Locate the cell with the specified text and output its [X, Y] center coordinate. 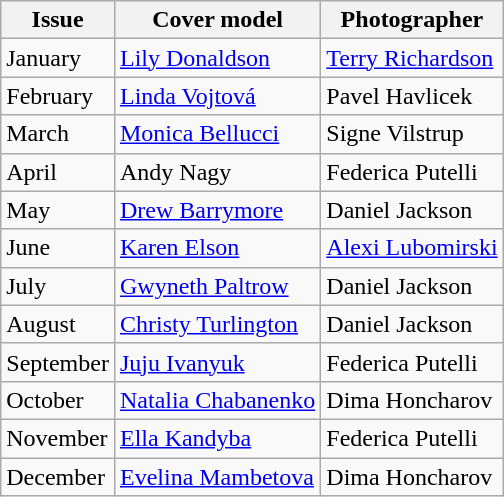
Christy Turlington [217, 324]
June [58, 248]
Terry Richardson [412, 58]
Alexi Lubomirski [412, 248]
Pavel Havlicek [412, 96]
Signe Vilstrup [412, 134]
September [58, 362]
Andy Nagy [217, 172]
Gwyneth Paltrow [217, 286]
Monica Bellucci [217, 134]
Juju Ivanyuk [217, 362]
February [58, 96]
July [58, 286]
Cover model [217, 20]
Natalia Chabanenko [217, 400]
Lily Donaldson [217, 58]
Karen Elson [217, 248]
Photographer [412, 20]
November [58, 438]
Evelina Mambetova [217, 477]
May [58, 210]
March [58, 134]
Drew Barrymore [217, 210]
October [58, 400]
January [58, 58]
August [58, 324]
Ella Kandyba [217, 438]
Linda Vojtová [217, 96]
December [58, 477]
April [58, 172]
Issue [58, 20]
